Search for the cell housing the specified text and yield its (X, Y) center coordinate. 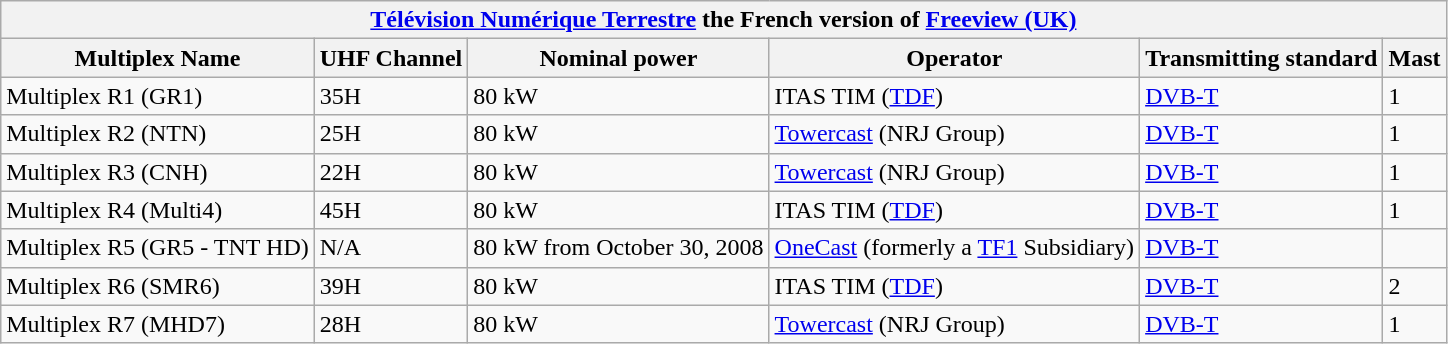
Multiplex R4 (Multi4) (158, 210)
Nominal power (618, 58)
35H (391, 96)
OneCast (formerly a TF1 Subsidiary) (954, 248)
Multiplex R1 (GR1) (158, 96)
Télévision Numérique Terrestre the French version of Freeview (UK) (724, 20)
Multiplex R5 (GR5 - TNT HD) (158, 248)
Multiplex R2 (NTN) (158, 134)
Operator (954, 58)
39H (391, 286)
Multiplex Name (158, 58)
UHF Channel (391, 58)
45H (391, 210)
2 (1414, 286)
N/A (391, 248)
80 kW from October 30, 2008 (618, 248)
Transmitting standard (1262, 58)
Multiplex R6 (SMR6) (158, 286)
28H (391, 324)
Multiplex R7 (MHD7) (158, 324)
25H (391, 134)
22H (391, 172)
Mast (1414, 58)
Multiplex R3 (CNH) (158, 172)
